Scan for the cell matching the given text and deliver its (X, Y) coordinate at center. 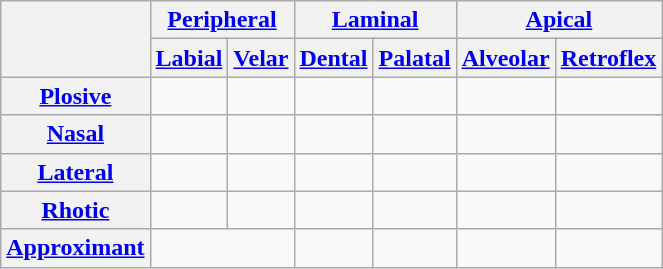
Nasal (76, 134)
Rhotic (76, 210)
Labial (189, 58)
Palatal (414, 58)
Alveolar (506, 58)
Plosive (76, 96)
Approximant (76, 248)
Apical (559, 20)
Peripheral (222, 20)
Lateral (76, 172)
Dental (334, 58)
Velar (261, 58)
Laminal (375, 20)
Retroflex (608, 58)
